Detect which cell encompasses the target text, then output its [x, y] center coordinate. 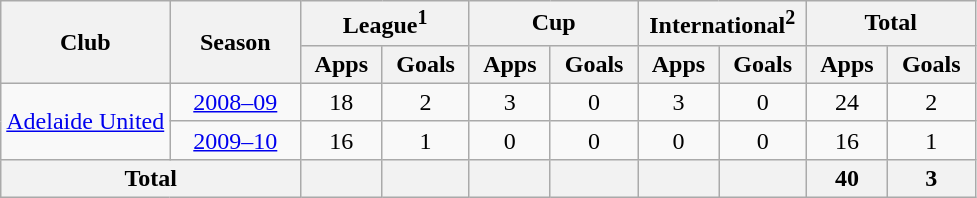
2009–10 [236, 140]
40 [848, 178]
Season [236, 42]
International2 [722, 24]
Adelaide United [86, 121]
24 [848, 102]
2008–09 [236, 102]
Club [86, 42]
18 [342, 102]
League1 [386, 24]
Cup [554, 24]
